Identify which cell holds the provided text, then report its (X, Y) central coordinate. 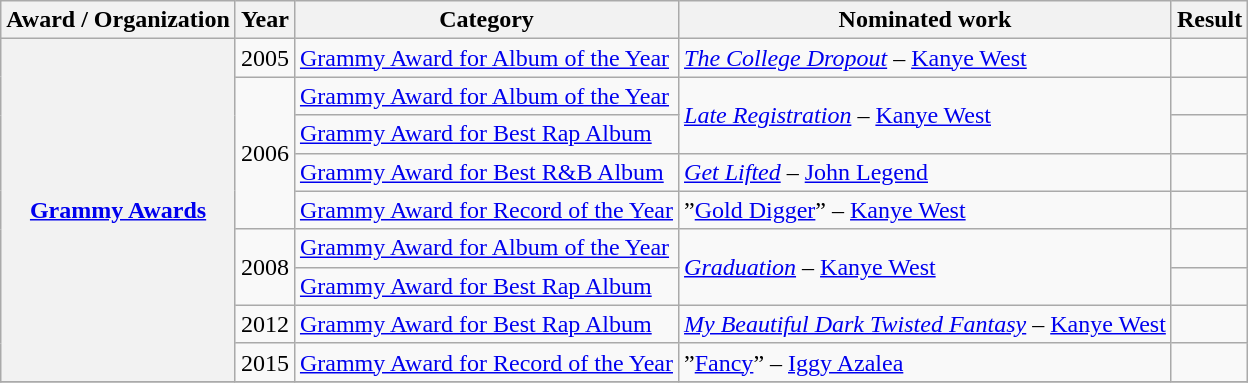
Get Lifted – John Legend (926, 172)
2008 (264, 267)
My Beautiful Dark Twisted Fantasy – Kanye West (926, 324)
2006 (264, 153)
Grammy Award for Best R&B Album (486, 172)
2005 (264, 58)
Nominated work (926, 20)
Year (264, 20)
2012 (264, 324)
Grammy Awards (118, 210)
”Fancy” – Iggy Azalea (926, 362)
Graduation – Kanye West (926, 267)
Result (1209, 20)
The College Dropout – Kanye West (926, 58)
Category (486, 20)
2015 (264, 362)
”Gold Digger” – Kanye West (926, 210)
Late Registration – Kanye West (926, 115)
Award / Organization (118, 20)
